Detect which cell encompasses the target text, then output its [X, Y] center coordinate. 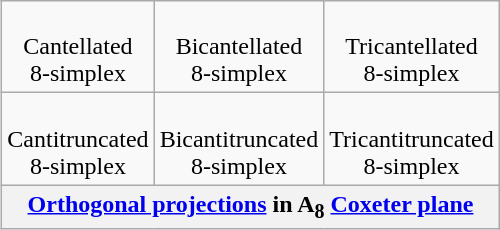
Cantitruncated8-simplex [78, 139]
Orthogonal projections in A8 Coxeter plane [250, 207]
Tricantellated8-simplex [412, 47]
Bicantellated8-simplex [239, 47]
Bicantitruncated8-simplex [239, 139]
Tricantitruncated8-simplex [412, 139]
Cantellated8-simplex [78, 47]
